Pinpoint the cell where the given text exists, returning its (x, y) midpoint coordinate. 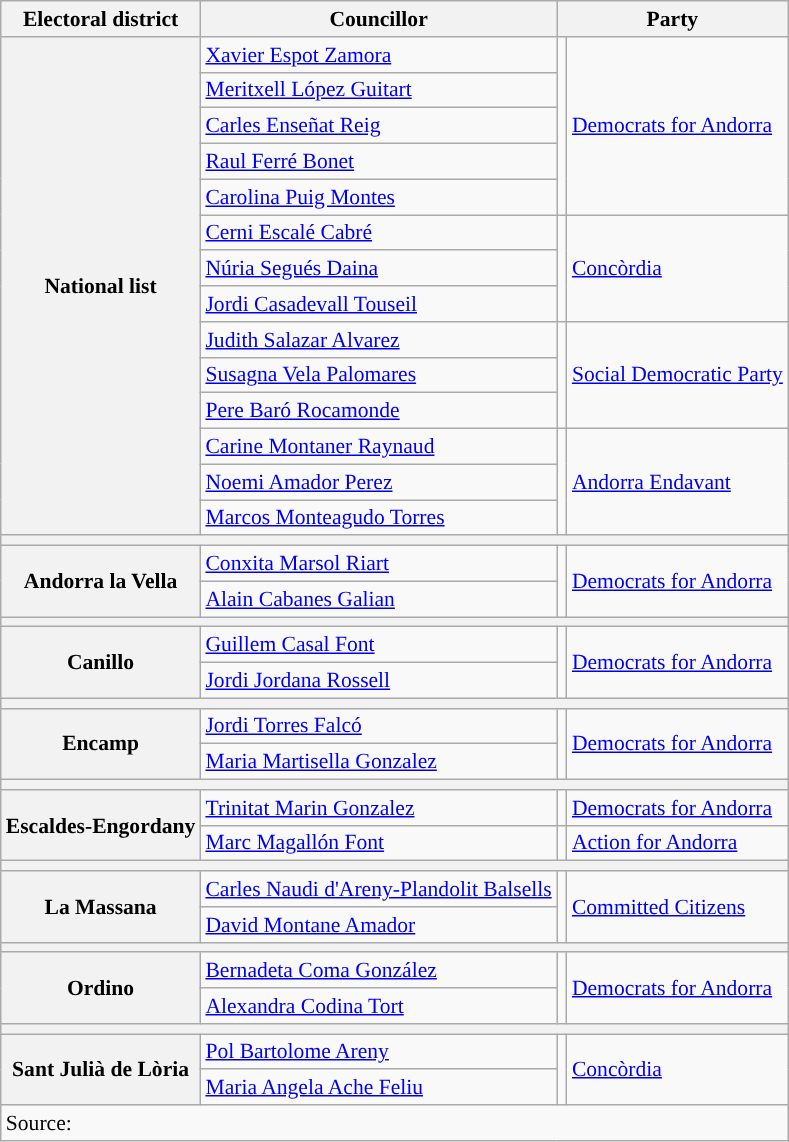
Carles Enseñat Reig (378, 126)
Núria Segués Daina (378, 269)
Meritxell López Guitart (378, 90)
Xavier Espot Zamora (378, 55)
David Montane Amador (378, 925)
Noemi Amador Perez (378, 482)
Source: (394, 1123)
Jordi Jordana Rossell (378, 681)
Escaldes-Engordany (101, 826)
Cerni Escalé Cabré (378, 233)
Susagna Vela Palomares (378, 375)
Maria Martisella Gonzalez (378, 762)
Party (672, 19)
Encamp (101, 744)
Guillem Casal Font (378, 645)
Marc Magallón Font (378, 843)
Conxita Marsol Riart (378, 564)
National list (101, 286)
Bernadeta Coma González (378, 971)
Trinitat Marin Gonzalez (378, 808)
Alexandra Codina Tort (378, 1006)
Pol Bartolome Areny (378, 1052)
Ordino (101, 988)
Jordi Torres Falcó (378, 726)
Pere Baró Rocamonde (378, 411)
La Massana (101, 906)
Jordi Casadevall Touseil (378, 304)
Carles Naudi d'Areny-Plandolit Balsells (378, 889)
Social Democratic Party (678, 376)
Councillor (378, 19)
Electoral district (101, 19)
Carine Montaner Raynaud (378, 447)
Sant Julià de Lòria (101, 1070)
Maria Angela Ache Feliu (378, 1088)
Andorra Endavant (678, 482)
Raul Ferré Bonet (378, 162)
Judith Salazar Alvarez (378, 340)
Action for Andorra (678, 843)
Carolina Puig Montes (378, 197)
Canillo (101, 662)
Marcos Monteagudo Torres (378, 518)
Andorra la Vella (101, 582)
Committed Citizens (678, 906)
Alain Cabanes Galian (378, 599)
